Scan for the cell matching the given text and deliver its [x, y] coordinate at center. 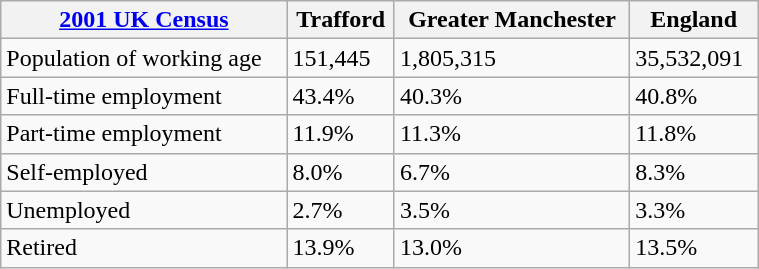
Retired [144, 248]
Greater Manchester [512, 20]
11.3% [512, 134]
Part-time employment [144, 134]
13.9% [340, 248]
3.5% [512, 210]
11.9% [340, 134]
8.3% [694, 172]
1,805,315 [512, 58]
3.3% [694, 210]
8.0% [340, 172]
England [694, 20]
Population of working age [144, 58]
11.8% [694, 134]
2001 UK Census [144, 20]
40.3% [512, 96]
151,445 [340, 58]
35,532,091 [694, 58]
6.7% [512, 172]
Self-employed [144, 172]
Full-time employment [144, 96]
2.7% [340, 210]
13.5% [694, 248]
13.0% [512, 248]
43.4% [340, 96]
Unemployed [144, 210]
40.8% [694, 96]
Trafford [340, 20]
